Identify which cell holds the provided text, then report its (x, y) central coordinate. 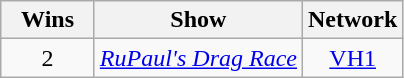
RuPaul's Drag Race (198, 58)
VH1 (352, 58)
Wins (48, 20)
Show (198, 20)
2 (48, 58)
Network (352, 20)
